Return [X, Y] of the center of cell containing provided text 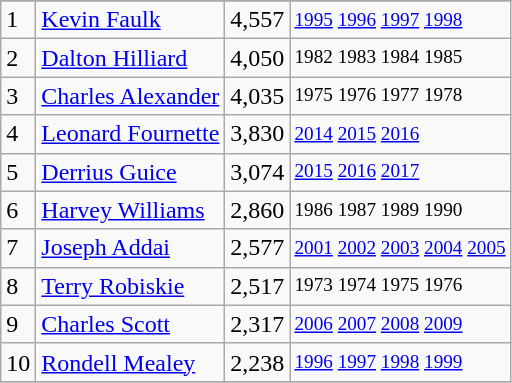
Charles Scott [130, 324]
Leonard Fournette [130, 134]
3 [18, 96]
Harvey Williams [130, 210]
2015 2016 2017 [400, 172]
8 [18, 286]
2,577 [258, 248]
1982 1983 1984 1985 [400, 58]
Kevin Faulk [130, 20]
1986 1987 1989 1990 [400, 210]
7 [18, 248]
4 [18, 134]
9 [18, 324]
2,860 [258, 210]
2014 2015 2016 [400, 134]
1973 1974 1975 1976 [400, 286]
2,517 [258, 286]
5 [18, 172]
Charles Alexander [130, 96]
2,238 [258, 362]
1 [18, 20]
Terry Robiskie [130, 286]
2001 2002 2003 2004 2005 [400, 248]
2 [18, 58]
Joseph Addai [130, 248]
3,074 [258, 172]
6 [18, 210]
4,557 [258, 20]
4,050 [258, 58]
1975 1976 1977 1978 [400, 96]
2,317 [258, 324]
3,830 [258, 134]
2006 2007 2008 2009 [400, 324]
1995 1996 1997 1998 [400, 20]
Dalton Hilliard [130, 58]
Rondell Mealey [130, 362]
1996 1997 1998 1999 [400, 362]
Derrius Guice [130, 172]
4,035 [258, 96]
10 [18, 362]
